Determine the [X, Y] coordinate at the center of the cell enclosing the given text.  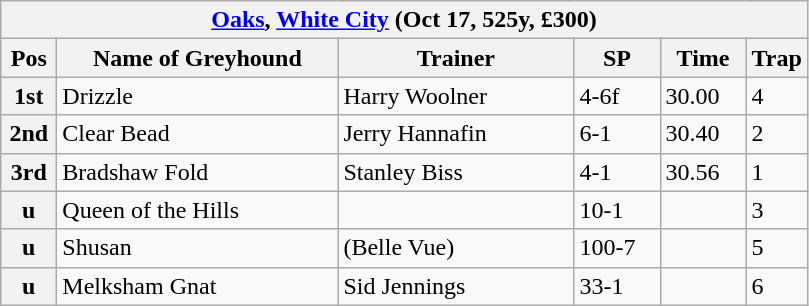
Name of Greyhound [198, 58]
Harry Woolner [456, 96]
30.56 [703, 172]
2 [776, 134]
5 [776, 248]
30.40 [703, 134]
2nd [29, 134]
Melksham Gnat [198, 286]
Shusan [198, 248]
Clear Bead [198, 134]
Pos [29, 58]
100-7 [617, 248]
Stanley Biss [456, 172]
4-6f [617, 96]
Trap [776, 58]
4-1 [617, 172]
6 [776, 286]
(Belle Vue) [456, 248]
Time [703, 58]
4 [776, 96]
3 [776, 210]
Bradshaw Fold [198, 172]
Queen of the Hills [198, 210]
10-1 [617, 210]
Jerry Hannafin [456, 134]
3rd [29, 172]
30.00 [703, 96]
Trainer [456, 58]
Drizzle [198, 96]
Sid Jennings [456, 286]
6-1 [617, 134]
Oaks, White City (Oct 17, 525y, £300) [404, 20]
1st [29, 96]
1 [776, 172]
33-1 [617, 286]
SP [617, 58]
